Capture the cell that displays the provided text and extract its [X, Y] central coordinate. 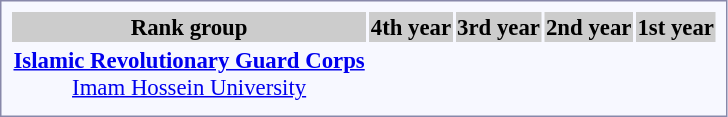
Rank group [189, 27]
1st year [676, 27]
4th year [410, 27]
3rd year [499, 27]
Islamic Revolutionary Guard CorpsImam Hossein University [189, 74]
2nd year [588, 27]
